Find where the given text appears and provide that cell's center as (x, y) coordinate. 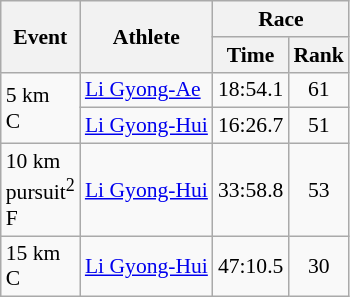
10 km pursuit2 F (40, 190)
Li Gyong-Ae (146, 90)
Event (40, 36)
16:26.7 (250, 126)
53 (318, 190)
15 km C (40, 266)
Race (281, 19)
33:58.8 (250, 190)
5 km C (40, 108)
Athlete (146, 36)
51 (318, 126)
61 (318, 90)
18:54.1 (250, 90)
47:10.5 (250, 266)
30 (318, 266)
Rank (318, 55)
Time (250, 55)
